Search for the cell housing the specified text and yield its [x, y] center coordinate. 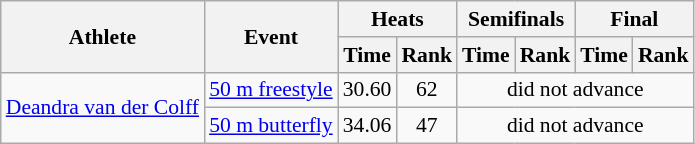
47 [426, 126]
34.06 [368, 126]
30.60 [368, 90]
50 m butterfly [271, 126]
Athlete [102, 36]
50 m freestyle [271, 90]
62 [426, 90]
Deandra van der Colff [102, 108]
Heats [398, 19]
Event [271, 36]
Semifinals [516, 19]
Final [634, 19]
